Return (x, y) of the center of cell containing provided text 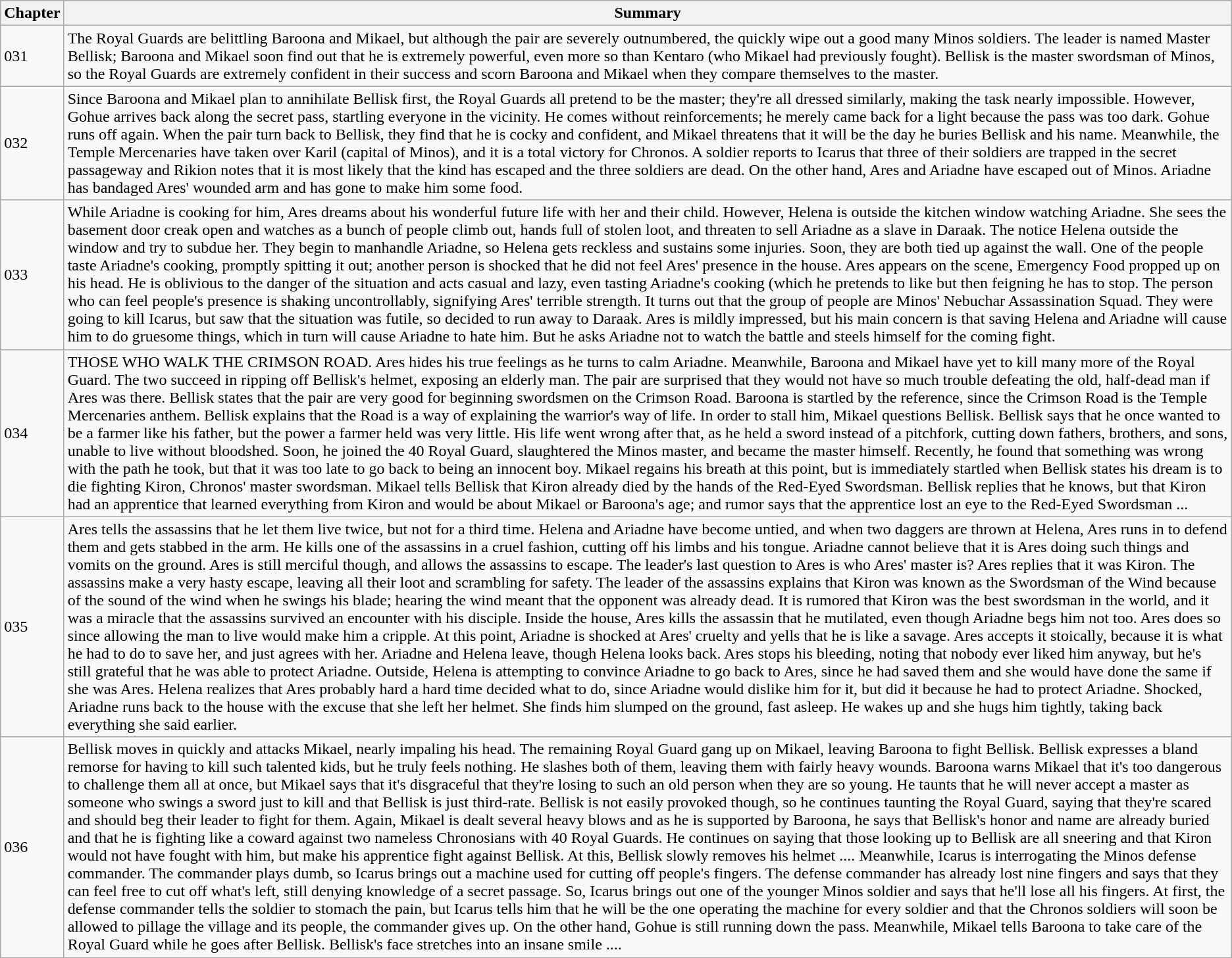
032 (32, 143)
Chapter (32, 13)
035 (32, 626)
036 (32, 847)
Summary (648, 13)
031 (32, 56)
033 (32, 275)
034 (32, 433)
